Capture the cell that displays the provided text and extract its (X, Y) central coordinate. 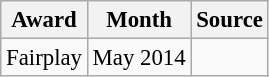
Source (230, 20)
Fairplay (44, 58)
May 2014 (139, 58)
Month (139, 20)
Award (44, 20)
